Return [x, y] of the center of cell containing provided text 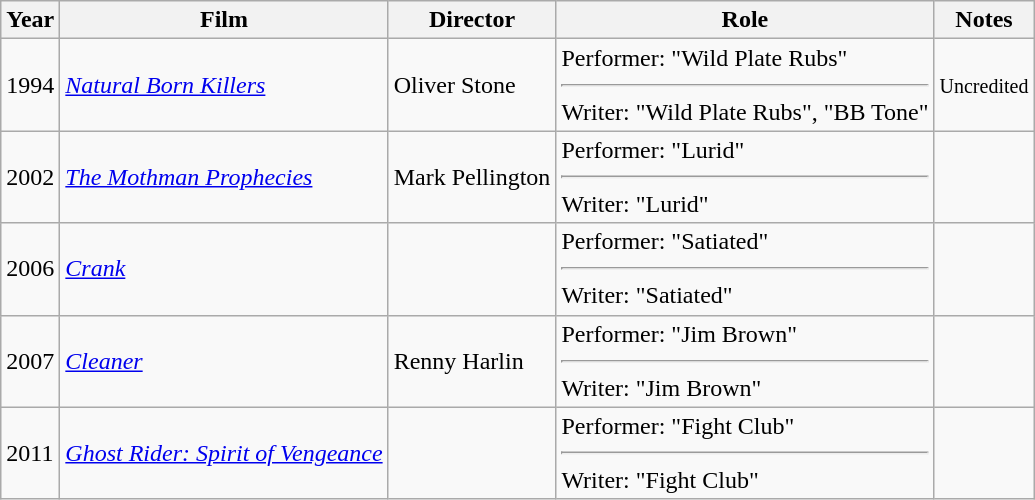
Renny Harlin [472, 361]
The Mothman Prophecies [224, 177]
Performer: "Lurid"Writer: "Lurid" [745, 177]
Notes [984, 20]
Oliver Stone [472, 85]
2007 [30, 361]
Cleaner [224, 361]
Natural Born Killers [224, 85]
Crank [224, 269]
Film [224, 20]
2002 [30, 177]
Uncredited [984, 85]
Year [30, 20]
Performer: "Fight Club"Writer: "Fight Club" [745, 453]
2006 [30, 269]
Performer: "Jim Brown"Writer: "Jim Brown" [745, 361]
Performer: "Satiated"Writer: "Satiated" [745, 269]
Ghost Rider: Spirit of Vengeance [224, 453]
2011 [30, 453]
Performer: "Wild Plate Rubs"Writer: "Wild Plate Rubs", "BB Tone" [745, 85]
1994 [30, 85]
Role [745, 20]
Mark Pellington [472, 177]
Director [472, 20]
